Find where the given text appears and provide that cell's center as [X, Y] coordinate. 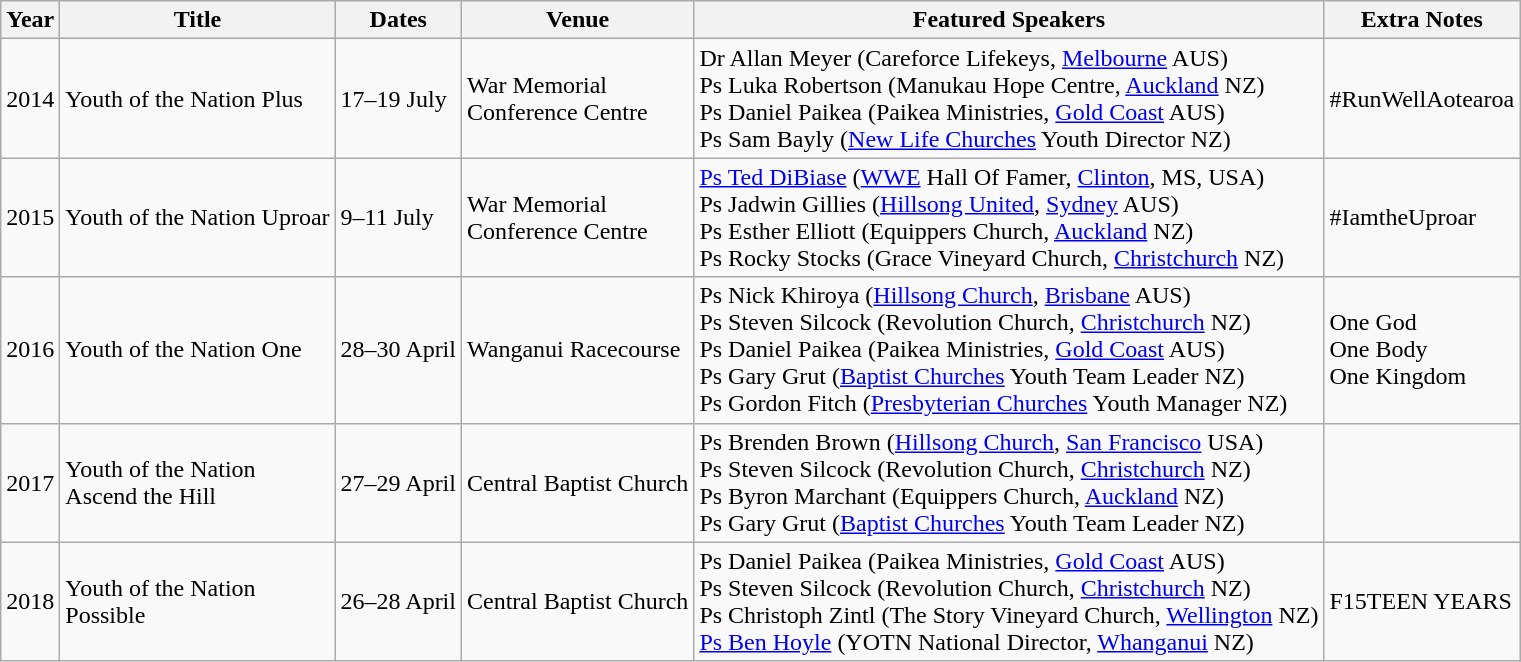
Title [198, 20]
Dates [398, 20]
17–19 July [398, 98]
#IamtheUproar [1422, 218]
Year [30, 20]
28–30 April [398, 350]
Youth of the Nation Plus [198, 98]
Extra Notes [1422, 20]
2017 [30, 482]
Venue [577, 20]
9–11 July [398, 218]
Youth of the Nation One [198, 350]
2018 [30, 602]
2016 [30, 350]
Youth of the NationAscend the Hill [198, 482]
F15TEEN YEARS [1422, 602]
#RunWellAotearoa [1422, 98]
26–28 April [398, 602]
2014 [30, 98]
27–29 April [398, 482]
Featured Speakers [1009, 20]
Wanganui Racecourse [577, 350]
One GodOne BodyOne Kingdom [1422, 350]
Youth of the Nation Uproar [198, 218]
Youth of the NationPossible [198, 602]
2015 [30, 218]
